Scan for the cell matching the given text and deliver its [x, y] coordinate at center. 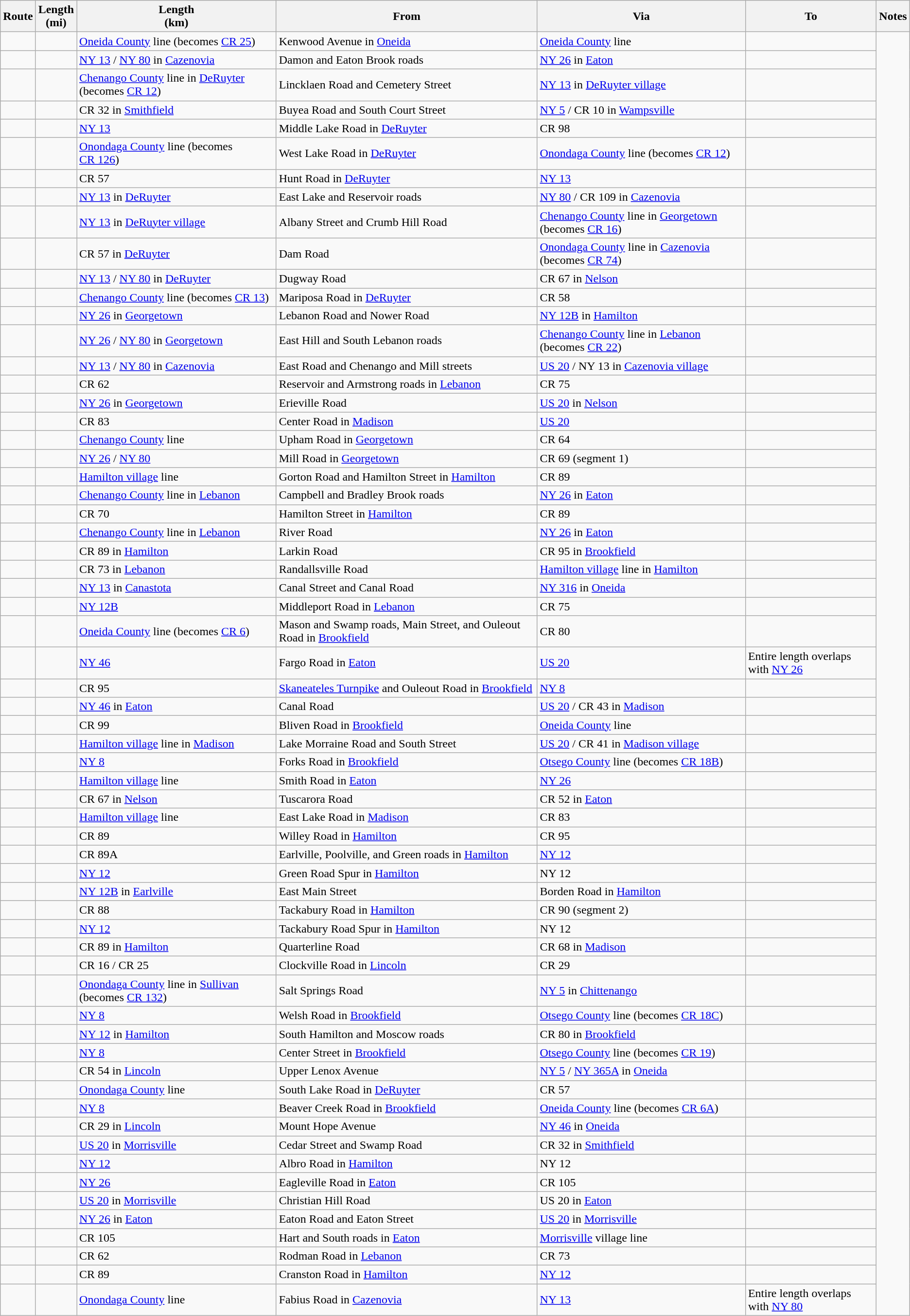
NY 80 / CR 109 in Cazenovia [641, 197]
Erieville Road [406, 403]
Damon and Eaton Brook roads [406, 60]
Hunt Road in DeRuyter [406, 178]
US 20 / NY 13 in Cazenovia village [641, 366]
Campbell and Bradley Brook roads [406, 495]
Dugway Road [406, 278]
CR 52 in Eaton [641, 799]
Randallsville Road [406, 569]
CR 89A [177, 854]
Buyea Road and South Court Street [406, 110]
East Lake and Reservoir roads [406, 197]
CR 70 [177, 514]
Bliven Road in Brookfield [406, 725]
Notes [893, 17]
Lincklaen Road and Cemetery Street [406, 85]
Hamilton village line in Hamilton [641, 569]
East Lake Road in Madison [406, 817]
NY 12B [177, 606]
NY 26 / NY 80 [177, 458]
Christian Hill Road [406, 1200]
CR 80 [641, 632]
CR 68 in Madison [641, 947]
Albro Road in Hamilton [406, 1163]
Salt Springs Road [406, 990]
NY 12B in Hamilton [641, 316]
Borden Road in Hamilton [641, 891]
Mason and Swamp roads, Main Street, and Ouleout Road in Brookfield [406, 632]
To [811, 17]
CR 73 in Lebanon [177, 569]
Upper Lenox Avenue [406, 1071]
Cranston Road in Hamilton [406, 1275]
Onondaga County line in Cazenovia (becomes CR 74) [641, 254]
NY 5 / NY 365A in Oneida [641, 1071]
NY 13 / NY 80 in DeRuyter [177, 278]
Rodman Road in Lebanon [406, 1256]
NY 26 / NY 80 in Georgetown [177, 341]
Oneida County line (becomes CR 6A) [641, 1108]
Otsego County line (becomes CR 18C) [641, 1016]
Beaver Creek Road in Brookfield [406, 1108]
Fabius Road in Cazenovia [406, 1299]
CR 54 in Lincoln [177, 1071]
Hamilton village line in Madison [177, 744]
Tackabury Road in Hamilton [406, 910]
Fargo Road in Eaton [406, 663]
Center Street in Brookfield [406, 1053]
Chenango County line in Lebanon (becomes CR 22) [641, 341]
Mount Hope Avenue [406, 1126]
NY 12 in Hamilton [177, 1034]
Hamilton Street in Hamilton [406, 514]
CR 90 (segment 2) [641, 910]
Center Road in Madison [406, 421]
Length(mi) [56, 17]
West Lake Road in DeRuyter [406, 154]
CR 99 [177, 725]
Quarterline Road [406, 947]
Chenango County line in DeRuyter (becomes CR 12) [177, 85]
Tuscarora Road [406, 799]
Onondaga County line (becomes CR 126) [177, 154]
East Road and Chenango and Mill streets [406, 366]
CR 80 in Brookfield [641, 1034]
NY 46 in Oneida [641, 1126]
Dam Road [406, 254]
Otsego County line (becomes CR 18B) [641, 762]
CR 29 in Lincoln [177, 1126]
Eaton Road and Eaton Street [406, 1219]
NY 316 in Oneida [641, 588]
Smith Road in Eaton [406, 780]
Skaneateles Turnpike and Ouleout Road in Brookfield [406, 688]
Chenango County line [177, 440]
NY 46 [177, 663]
Chenango County line (becomes CR 13) [177, 297]
CR 95 in Brookfield [641, 551]
Welsh Road in Brookfield [406, 1016]
Lebanon Road and Nower Road [406, 316]
Gorton Road and Hamilton Street in Hamilton [406, 477]
CR 73 [641, 1256]
East Hill and South Lebanon roads [406, 341]
CR 98 [641, 128]
NY 12B in Earlville [177, 891]
Oneida County line (becomes CR 6) [177, 632]
Entire length overlaps with NY 26 [811, 663]
Mill Road in Georgetown [406, 458]
CR 57 in DeRuyter [177, 254]
Route [18, 17]
CR 29 [641, 966]
Entire length overlaps with NY 80 [811, 1299]
Oneida County line (becomes CR 25) [177, 41]
South Hamilton and Moscow roads [406, 1034]
Larkin Road [406, 551]
Willey Road in Hamilton [406, 836]
US 20 / CR 43 in Madison [641, 707]
Otsego County line (becomes CR 19) [641, 1053]
NY 13 in Canastota [177, 588]
Earlville, Poolville, and Green roads in Hamilton [406, 854]
Cedar Street and Swamp Road [406, 1145]
Upham Road in Georgetown [406, 440]
Middle Lake Road in DeRuyter [406, 128]
Forks Road in Brookfield [406, 762]
NY 46 in Eaton [177, 707]
Reservoir and Armstrong roads in Lebanon [406, 384]
Green Road Spur in Hamilton [406, 873]
From [406, 17]
CR 58 [641, 297]
Eagleville Road in Eaton [406, 1182]
Morrisville village line [641, 1238]
Clockville Road in Lincoln [406, 966]
Hart and South roads in Eaton [406, 1238]
South Lake Road in DeRuyter [406, 1090]
Chenango County line in Georgetown (becomes CR 16) [641, 222]
Length(km) [177, 17]
River Road [406, 532]
NY 5 in Chittenango [641, 990]
Mariposa Road in DeRuyter [406, 297]
Kenwood Avenue in Oneida [406, 41]
CR 64 [641, 440]
CR 69 (segment 1) [641, 458]
CR 88 [177, 910]
US 20 in Eaton [641, 1200]
East Main Street [406, 891]
Via [641, 17]
NY 5 / CR 10 in Wampsville [641, 110]
Canal Street and Canal Road [406, 588]
Middleport Road in Lebanon [406, 606]
US 20 / CR 41 in Madison village [641, 744]
US 20 in Nelson [641, 403]
Albany Street and Crumb Hill Road [406, 222]
Canal Road [406, 707]
Lake Morraine Road and South Street [406, 744]
Onondaga County line (becomes CR 12) [641, 154]
Tackabury Road Spur in Hamilton [406, 929]
CR 16 / CR 25 [177, 966]
Onondaga County line in Sullivan (becomes CR 132) [177, 990]
NY 13 in DeRuyter [177, 197]
